Find where the given text appears and provide that cell's center as (X, Y) coordinate. 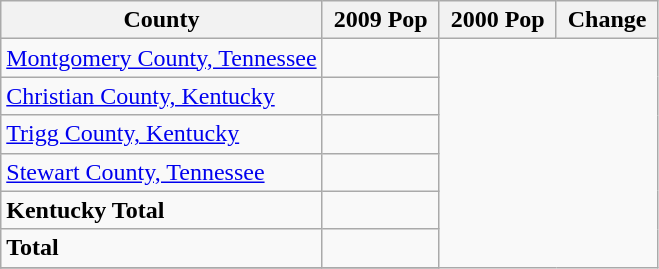
Change (607, 20)
Total (162, 248)
Trigg County, Kentucky (162, 134)
2009 Pop (380, 20)
2000 Pop (498, 20)
Montgomery County, Tennessee (162, 58)
County (162, 20)
Christian County, Kentucky (162, 96)
Stewart County, Tennessee (162, 172)
Kentucky Total (162, 210)
